Find where the given text appears and provide that cell's center as (X, Y) coordinate. 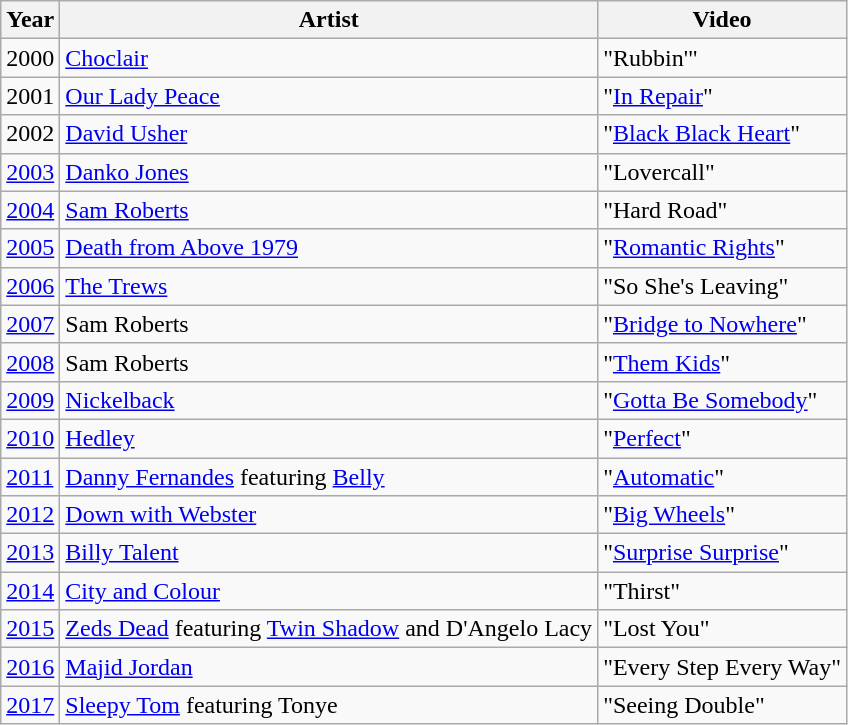
"In Repair" (722, 96)
2005 (30, 248)
"Lost You" (722, 629)
2001 (30, 96)
"Lovercall" (722, 172)
The Trews (329, 286)
Nickelback (329, 400)
Billy Talent (329, 553)
"Surprise Surprise" (722, 553)
"Big Wheels" (722, 515)
Sleepy Tom featuring Tonye (329, 705)
Danny Fernandes featuring Belly (329, 477)
2011 (30, 477)
2000 (30, 58)
Danko Jones (329, 172)
"Every Step Every Way" (722, 667)
David Usher (329, 134)
2003 (30, 172)
Death from Above 1979 (329, 248)
2017 (30, 705)
Down with Webster (329, 515)
"Bridge to Nowhere" (722, 324)
Zeds Dead featuring Twin Shadow and D'Angelo Lacy (329, 629)
Majid Jordan (329, 667)
2010 (30, 438)
Artist (329, 20)
2013 (30, 553)
2009 (30, 400)
Year (30, 20)
City and Colour (329, 591)
2015 (30, 629)
2007 (30, 324)
2014 (30, 591)
"Romantic Rights" (722, 248)
2002 (30, 134)
"Hard Road" (722, 210)
"Seeing Double" (722, 705)
2012 (30, 515)
2006 (30, 286)
"Automatic" (722, 477)
2004 (30, 210)
Hedley (329, 438)
"Gotta Be Somebody" (722, 400)
Choclair (329, 58)
"So She's Leaving" (722, 286)
Our Lady Peace (329, 96)
2008 (30, 362)
"Thirst" (722, 591)
"Perfect" (722, 438)
"Them Kids" (722, 362)
"Black Black Heart" (722, 134)
"Rubbin'" (722, 58)
2016 (30, 667)
Video (722, 20)
